Detect which cell encompasses the target text, then output its (X, Y) center coordinate. 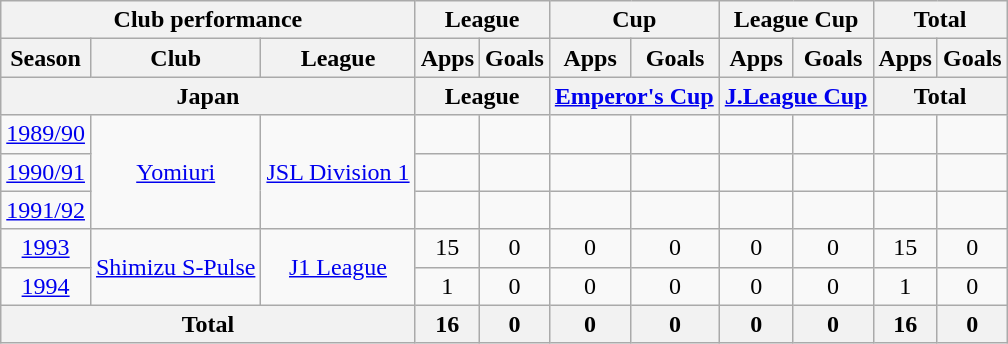
Yomiuri (175, 172)
1990/91 (46, 172)
1994 (46, 286)
Club performance (208, 20)
League Cup (796, 20)
Shimizu S-Pulse (175, 267)
Club (175, 58)
JSL Division 1 (338, 172)
Emperor's Cup (634, 96)
Japan (208, 96)
1989/90 (46, 134)
Season (46, 58)
Cup (634, 20)
1991/92 (46, 210)
J1 League (338, 267)
1993 (46, 248)
J.League Cup (796, 96)
